Return (X, Y) of the center of cell containing provided text 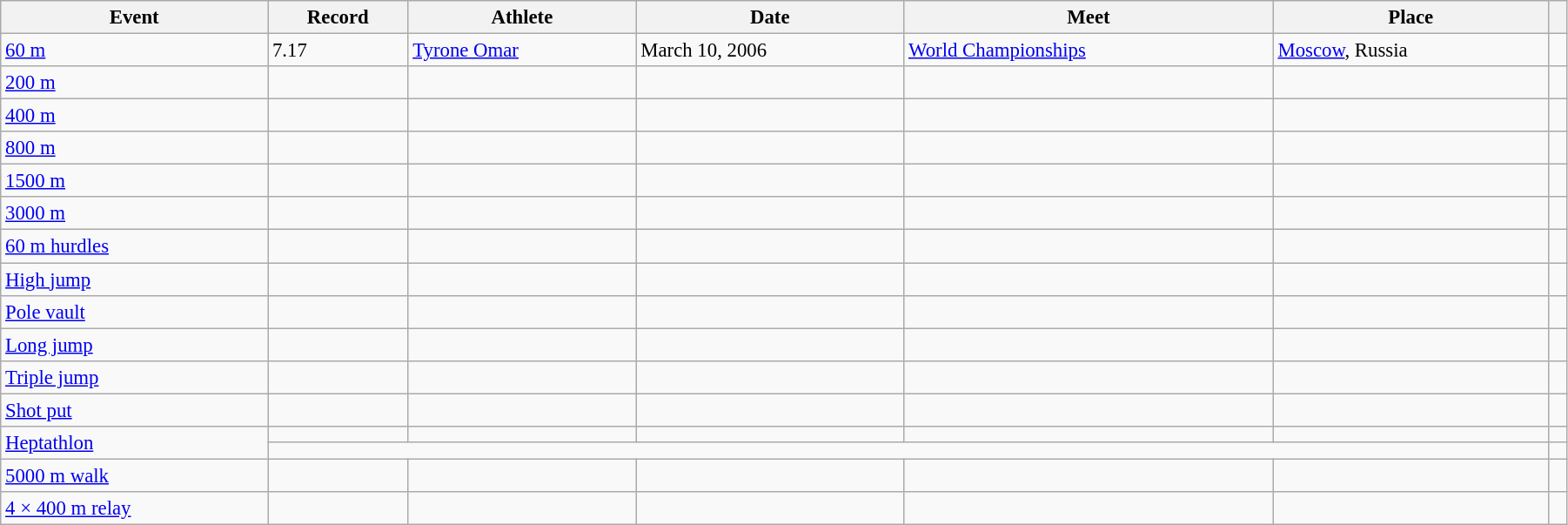
Shot put (134, 410)
800 m (134, 148)
3000 m (134, 213)
5000 m walk (134, 475)
Place (1411, 17)
1500 m (134, 181)
Event (134, 17)
Pole vault (134, 312)
Triple jump (134, 377)
March 10, 2006 (770, 50)
400 m (134, 116)
Tyrone Omar (522, 50)
Athlete (522, 17)
60 m (134, 50)
World Championships (1089, 50)
Meet (1089, 17)
4 × 400 m relay (134, 508)
Heptathlon (134, 443)
Moscow, Russia (1411, 50)
Long jump (134, 345)
200 m (134, 83)
High jump (134, 279)
Date (770, 17)
Record (338, 17)
60 m hurdles (134, 246)
7.17 (338, 50)
